Provide the (X, Y) coordinate of the cell's center where the given text is located.  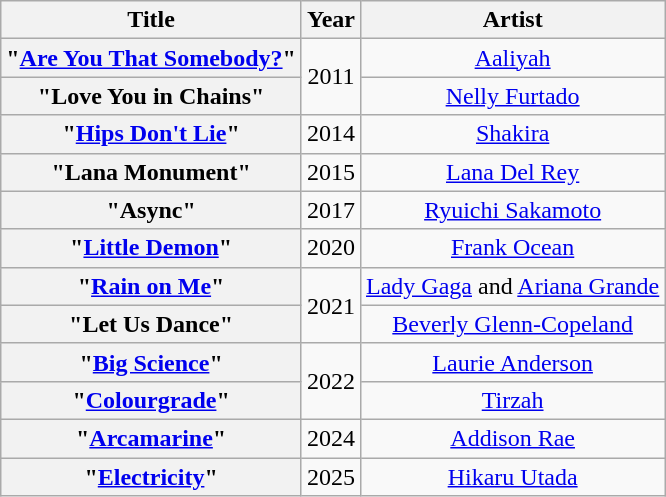
Year (330, 20)
2021 (330, 305)
Beverly Glenn-Copeland (512, 324)
2014 (330, 134)
"Arcamarine" (152, 438)
"Lana Monument" (152, 172)
2015 (330, 172)
Ryuichi Sakamoto (512, 210)
Laurie Anderson (512, 362)
"Little Demon" (152, 248)
"Rain on Me" (152, 286)
"Colourgrade" (152, 400)
"Are You That Somebody?" (152, 58)
2020 (330, 248)
2022 (330, 381)
Title (152, 20)
Aaliyah (512, 58)
Addison Rae (512, 438)
Tirzah (512, 400)
Shakira (512, 134)
2017 (330, 210)
Frank Ocean (512, 248)
2024 (330, 438)
Lady Gaga and Ariana Grande (512, 286)
2011 (330, 77)
2025 (330, 477)
"Love You in Chains" (152, 96)
Lana Del Rey (512, 172)
"Let Us Dance" (152, 324)
Nelly Furtado (512, 96)
Hikaru Utada (512, 477)
Artist (512, 20)
"Hips Don't Lie" (152, 134)
"Async" (152, 210)
"Electricity" (152, 477)
"Big Science" (152, 362)
